For the text-containing cell, return its midpoint in [X, Y] coordinate format. 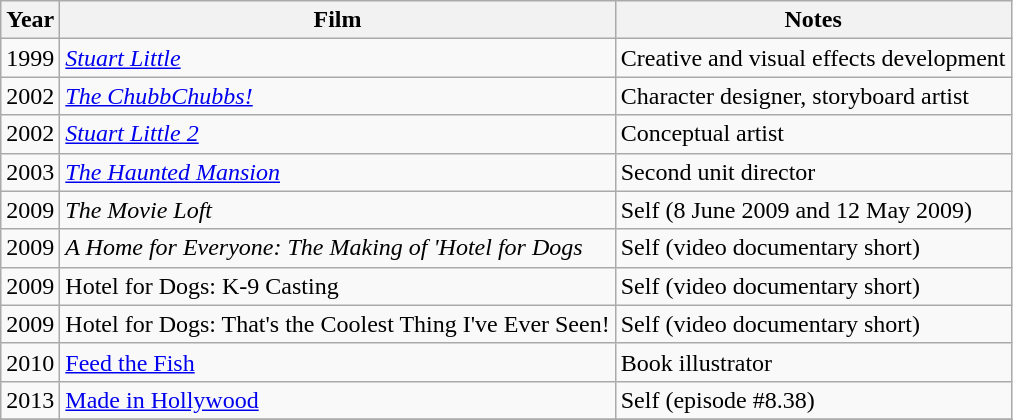
Film [338, 20]
The Haunted Mansion [338, 172]
Self (episode #8.38) [813, 400]
Conceptual artist [813, 134]
Stuart Little [338, 58]
Hotel for Dogs: That's the Coolest Thing I've Ever Seen! [338, 324]
Notes [813, 20]
2003 [30, 172]
Made in Hollywood [338, 400]
Stuart Little 2 [338, 134]
Second unit director [813, 172]
Character designer, storyboard artist [813, 96]
Hotel for Dogs: K-9 Casting [338, 286]
Self (8 June 2009 and 12 May 2009) [813, 210]
1999 [30, 58]
Book illustrator [813, 362]
Creative and visual effects development [813, 58]
2010 [30, 362]
A Home for Everyone: The Making of 'Hotel for Dogs [338, 248]
The Movie Loft [338, 210]
The ChubbChubbs! [338, 96]
Feed the Fish [338, 362]
2013 [30, 400]
Year [30, 20]
